Locate the cell with the specified text and output its (x, y) center coordinate. 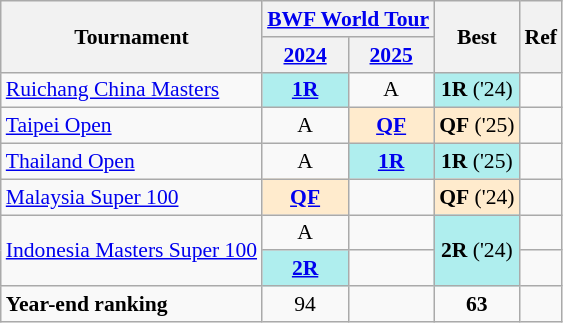
63 (476, 304)
2025 (391, 55)
Thailand Open (132, 162)
QF ('25) (476, 126)
Taipei Open (132, 126)
Ruichang China Masters (132, 90)
Malaysia Super 100 (132, 197)
Indonesia Masters Super 100 (132, 250)
1R ('24) (476, 90)
1R ('25) (476, 162)
2R (305, 269)
BWF World Tour (348, 19)
2024 (305, 55)
Best (476, 36)
94 (305, 304)
QF ('24) (476, 197)
2R ('24) (476, 250)
Tournament (132, 36)
Year-end ranking (132, 304)
Ref (541, 36)
